Determine the (X, Y) coordinate at the center of the cell enclosing the given text.  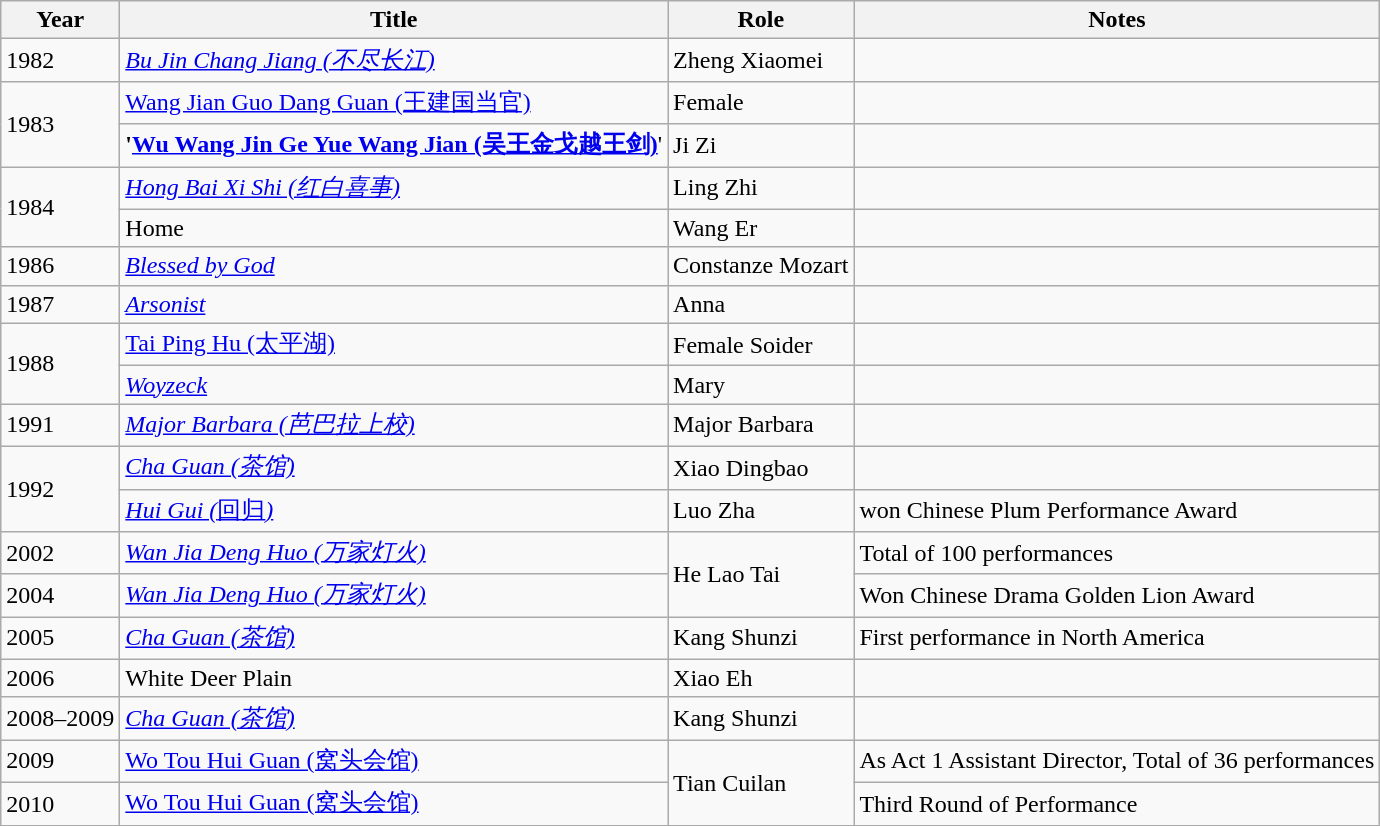
'Wu Wang Jin Ge Yue Wang Jian (吴王金戈越王剑)' (394, 146)
Tai Ping Hu (太平湖) (394, 344)
2010 (60, 804)
2008–2009 (60, 718)
Hui Gui (回归) (394, 510)
First performance in North America (1117, 638)
Mary (761, 385)
As Act 1 Assistant Director, Total of 36 performances (1117, 762)
2005 (60, 638)
Female (761, 102)
Anna (761, 304)
1983 (60, 124)
Wang Jian Guo Dang Guan (王建国当官) (394, 102)
Title (394, 20)
Third Round of Performance (1117, 804)
won Chinese Plum Performance Award (1117, 510)
Tian Cuilan (761, 782)
Won Chinese Drama Golden Lion Award (1117, 596)
Xiao Dingbao (761, 468)
Wang Er (761, 228)
2002 (60, 554)
1986 (60, 266)
Xiao Eh (761, 678)
Total of 100 performances (1117, 554)
2004 (60, 596)
Luo Zha (761, 510)
2009 (60, 762)
Major Barbara (761, 426)
Arsonist (394, 304)
2006 (60, 678)
Female Soider (761, 344)
Year (60, 20)
Blessed by God (394, 266)
Zheng Xiaomei (761, 60)
Notes (1117, 20)
He Lao Tai (761, 574)
1984 (60, 206)
1987 (60, 304)
1992 (60, 488)
1991 (60, 426)
White Deer Plain (394, 678)
Constanze Mozart (761, 266)
Role (761, 20)
Hong Bai Xi Shi (红白喜事) (394, 188)
Ling Zhi (761, 188)
1982 (60, 60)
1988 (60, 364)
Woyzeck (394, 385)
Ji Zi (761, 146)
Bu Jin Chang Jiang (不尽长江) (394, 60)
Major Barbara (芭巴拉上校) (394, 426)
Home (394, 228)
